Return the (X, Y) coordinate for the center point of the cell that contains the specified text.  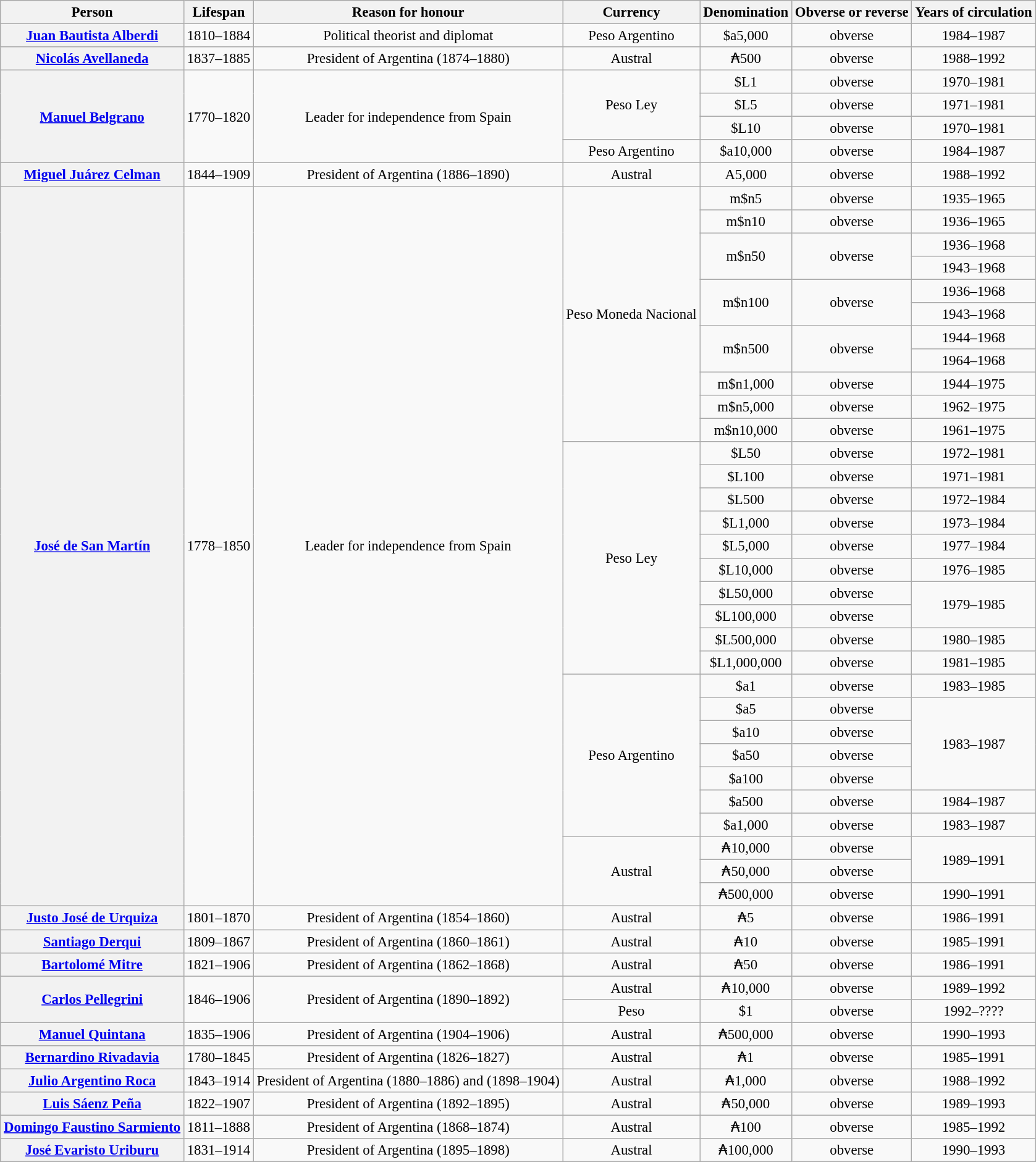
José Evaristo Uriburu (93, 1150)
1972–1984 (974, 500)
m$n50 (746, 256)
m$n5 (746, 198)
President of Argentina (1868–1874) (409, 1127)
1822–1907 (219, 1104)
Denomination (746, 12)
1977–1984 (974, 547)
1801–1870 (219, 918)
m$n100 (746, 303)
President of Argentina (1892–1895) (409, 1104)
President of Argentina (1854–1860) (409, 918)
1980–1985 (974, 639)
$a1,000 (746, 825)
Juan Bautista Alberdi (93, 36)
President of Argentina (1886–1890) (409, 175)
1780–1845 (219, 1058)
Nicolás Avellaneda (93, 59)
1976–1985 (974, 570)
1990–1991 (974, 895)
Lifespan (219, 12)
$a50 (746, 756)
m$n500 (746, 348)
1983–1985 (974, 686)
1846–1906 (219, 1000)
Luis Sáenz Peña (93, 1104)
President of Argentina (1904–1906) (409, 1034)
Peso Moneda Nacional (631, 314)
Currency (631, 12)
Bernardino Rivadavia (93, 1058)
President of Argentina (1895–1898) (409, 1150)
President of Argentina (1826–1827) (409, 1058)
1778–1850 (219, 546)
1981–1985 (974, 663)
1770–1820 (219, 117)
$L500 (746, 500)
₳10 (746, 941)
Manuel Quintana (93, 1034)
₳1 (746, 1058)
₳1,000 (746, 1080)
Years of circulation (974, 12)
1961–1975 (974, 431)
1989–1993 (974, 1104)
₳500 (746, 59)
Santiago Derqui (93, 941)
1944–1968 (974, 337)
Peso (631, 1011)
m$n1,000 (746, 384)
Obverse or reverse (852, 12)
1936–1965 (974, 221)
$L5 (746, 105)
$L50,000 (746, 593)
m$n10,000 (746, 431)
$L100 (746, 477)
$L1,000 (746, 523)
President of Argentina (1860–1861) (409, 941)
$a1 (746, 686)
$a500 (746, 802)
1935–1965 (974, 198)
$L100,000 (746, 616)
1944–1975 (974, 384)
President of Argentina (1880–1886) and (1898–1904) (409, 1080)
1979–1985 (974, 604)
$L10,000 (746, 570)
$L50 (746, 453)
$L10 (746, 128)
$a100 (746, 779)
José de San Martín (93, 546)
m$n5,000 (746, 407)
₳5 (746, 918)
$a10 (746, 732)
President of Argentina (1862–1868) (409, 964)
1844–1909 (219, 175)
Political theorist and diplomat (409, 36)
1811–1888 (219, 1127)
$a5,000 (746, 36)
1831–1914 (219, 1150)
1835–1906 (219, 1034)
A5,000 (746, 175)
₳50 (746, 964)
1985–1992 (974, 1127)
Person (93, 12)
$1 (746, 1011)
1992–???? (974, 1011)
₳100,000 (746, 1150)
1989–1992 (974, 988)
Reason for honour (409, 12)
1837–1885 (219, 59)
Bartolomé Mitre (93, 964)
$a5 (746, 709)
1989–1991 (974, 860)
1809–1867 (219, 941)
$L5,000 (746, 547)
Manuel Belgrano (93, 117)
1962–1975 (974, 407)
President of Argentina (1874–1880) (409, 59)
1964–1968 (974, 361)
1843–1914 (219, 1080)
1810–1884 (219, 36)
1972–1981 (974, 453)
Domingo Faustino Sarmiento (93, 1127)
m$n10 (746, 221)
$L1 (746, 82)
$a10,000 (746, 151)
$L500,000 (746, 639)
₳100 (746, 1127)
Miguel Juárez Celman (93, 175)
Justo José de Urquiza (93, 918)
President of Argentina (1890–1892) (409, 1000)
Julio Argentino Roca (93, 1080)
1821–1906 (219, 964)
$L1,000,000 (746, 663)
1973–1984 (974, 523)
Carlos Pellegrini (93, 1000)
